Scan for the cell matching the given text and deliver its [x, y] coordinate at center. 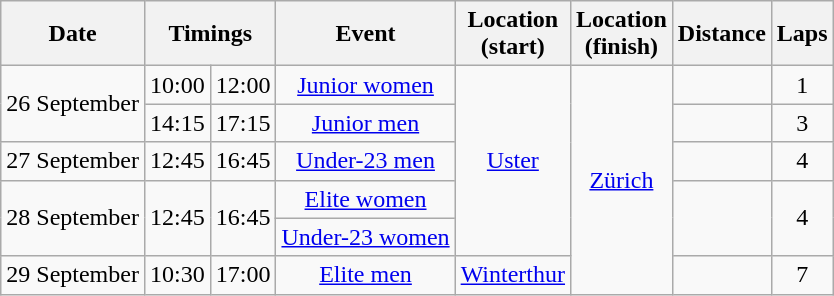
1 [802, 85]
29 September [73, 275]
Junior women [366, 85]
10:00 [177, 85]
10:30 [177, 275]
17:00 [243, 275]
Laps [802, 34]
Winterthur [512, 275]
Elite women [366, 199]
7 [802, 275]
Location(finish) [622, 34]
14:15 [177, 123]
Date [73, 34]
Elite men [366, 275]
Under-23 women [366, 237]
Zürich [622, 180]
Distance [722, 34]
27 September [73, 161]
Timings [210, 34]
28 September [73, 218]
Under-23 men [366, 161]
Event [366, 34]
Location(start) [512, 34]
3 [802, 123]
12:00 [243, 85]
Junior men [366, 123]
Uster [512, 161]
17:15 [243, 123]
26 September [73, 104]
